Determine the [x, y] coordinate at the center of the cell enclosing the given text.  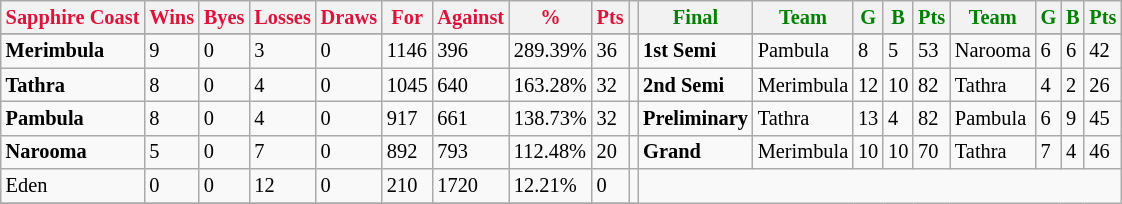
20 [610, 152]
13 [868, 118]
3 [282, 51]
1720 [470, 186]
70 [932, 152]
2 [1072, 85]
Final [696, 17]
% [550, 17]
Byes [224, 17]
1st Semi [696, 51]
661 [470, 118]
Against [470, 17]
1146 [407, 51]
For [407, 17]
Losses [282, 17]
42 [1102, 51]
289.39% [550, 51]
Wins [172, 17]
53 [932, 51]
112.48% [550, 152]
46 [1102, 152]
163.28% [550, 85]
Draws [349, 17]
2nd Semi [696, 85]
138.73% [550, 118]
793 [470, 152]
Preliminary [696, 118]
210 [407, 186]
Grand [696, 152]
917 [407, 118]
12.21% [550, 186]
396 [470, 51]
892 [407, 152]
Sapphire Coast [73, 17]
36 [610, 51]
26 [1102, 85]
1045 [407, 85]
Eden [73, 186]
640 [470, 85]
45 [1102, 118]
